Provide the (X, Y) coordinate of the cell's center where the given text is located.  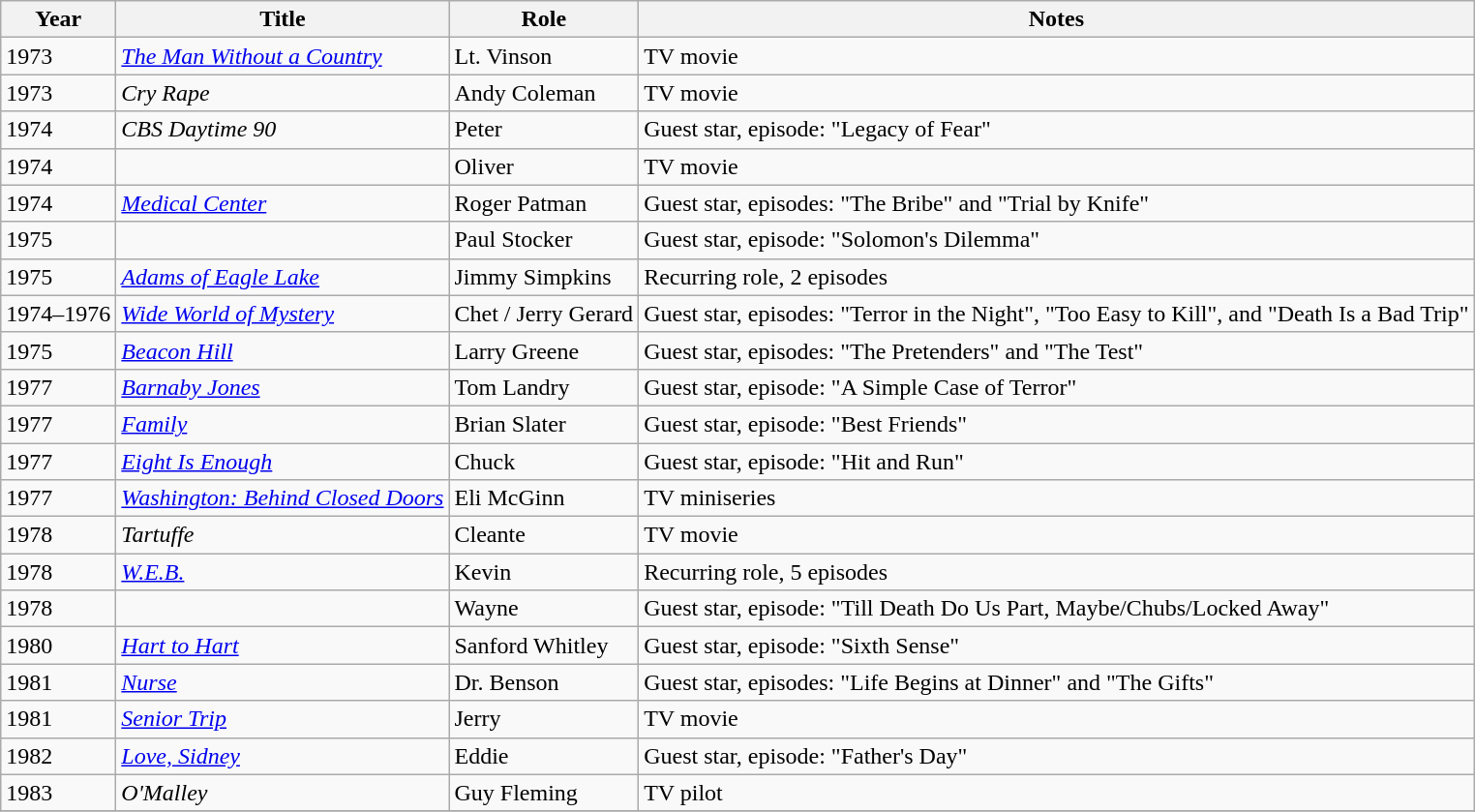
Wide World of Mystery (283, 314)
W.E.B. (283, 572)
Love, Sidney (283, 756)
Cry Rape (283, 93)
TV miniseries (1057, 498)
TV pilot (1057, 793)
Wayne (544, 609)
Sanford Whitley (544, 646)
Family (283, 424)
Eli McGinn (544, 498)
Larry Greene (544, 350)
Guest star, episodes: "The Pretenders" and "The Test" (1057, 350)
Washington: Behind Closed Doors (283, 498)
Beacon Hill (283, 350)
Guest star, episodes: "Terror in the Night", "Too Easy to Kill", and "Death Is a Bad Trip" (1057, 314)
Guest star, episode: "Till Death Do Us Part, Maybe/Chubs/Locked Away" (1057, 609)
Guest star, episode: "Hit and Run" (1057, 462)
Hart to Hart (283, 646)
Guest star, episode: "Legacy of Fear" (1057, 130)
Role (544, 19)
Jimmy Simpkins (544, 277)
Title (283, 19)
Kevin (544, 572)
Eddie (544, 756)
Barnaby Jones (283, 387)
Paul Stocker (544, 240)
The Man Without a Country (283, 56)
Guest star, episodes: "Life Begins at Dinner" and "The Gifts" (1057, 682)
Adams of Eagle Lake (283, 277)
Nurse (283, 682)
Notes (1057, 19)
Chet / Jerry Gerard (544, 314)
Cleante (544, 535)
Brian Slater (544, 424)
Guest star, episode: "Father's Day" (1057, 756)
Dr. Benson (544, 682)
Roger Patman (544, 203)
CBS Daytime 90 (283, 130)
Guest star, episode: "Solomon's Dilemma" (1057, 240)
Year (58, 19)
Recurring role, 2 episodes (1057, 277)
1982 (58, 756)
Guest star, episode: "A Simple Case of Terror" (1057, 387)
Andy Coleman (544, 93)
1983 (58, 793)
Eight Is Enough (283, 462)
Oliver (544, 166)
Senior Trip (283, 719)
Chuck (544, 462)
Tartuffe (283, 535)
Guest star, episode: "Sixth Sense" (1057, 646)
Peter (544, 130)
Lt. Vinson (544, 56)
O'Malley (283, 793)
Recurring role, 5 episodes (1057, 572)
Guy Fleming (544, 793)
Medical Center (283, 203)
1980 (58, 646)
Tom Landry (544, 387)
Jerry (544, 719)
1974–1976 (58, 314)
Guest star, episodes: "The Bribe" and "Trial by Knife" (1057, 203)
Guest star, episode: "Best Friends" (1057, 424)
